Find where the given text appears and provide that cell's center as (X, Y) coordinate. 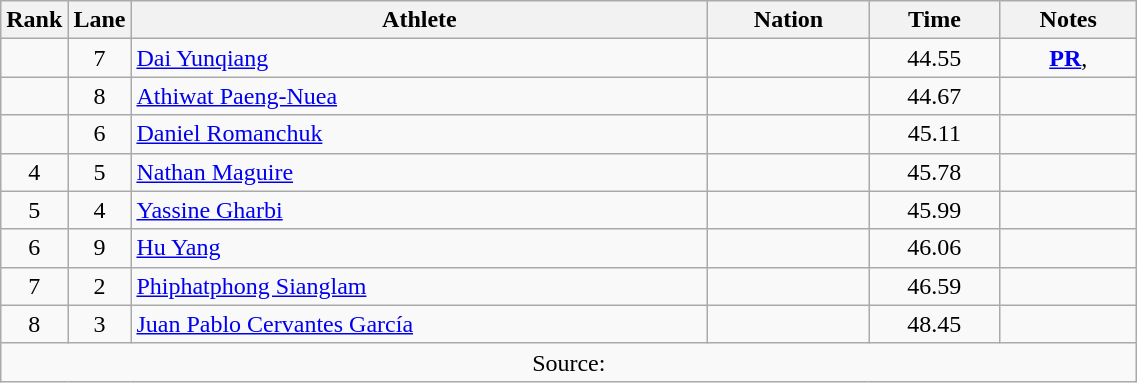
45.99 (934, 210)
2 (100, 286)
46.59 (934, 286)
Hu Yang (420, 248)
45.11 (934, 134)
Athiwat Paeng-Nuea (420, 96)
Dai Yunqiang (420, 58)
Nathan Maguire (420, 172)
48.45 (934, 324)
3 (100, 324)
44.67 (934, 96)
PR, (1068, 58)
Juan Pablo Cervantes García (420, 324)
46.06 (934, 248)
45.78 (934, 172)
Yassine Gharbi (420, 210)
Rank (34, 20)
Athlete (420, 20)
44.55 (934, 58)
Lane (100, 20)
Time (934, 20)
Source: (569, 362)
9 (100, 248)
Daniel Romanchuk (420, 134)
Phiphatphong Sianglam (420, 286)
Nation (788, 20)
Notes (1068, 20)
